Detect which cell encompasses the target text, then output its (x, y) center coordinate. 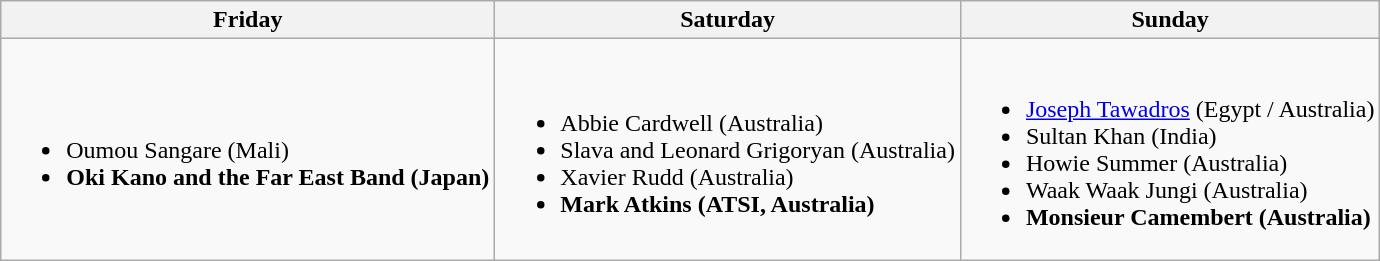
Saturday (728, 20)
Joseph Tawadros (Egypt / Australia)Sultan Khan (India)Howie Summer (Australia)Waak Waak Jungi (Australia)Monsieur Camembert (Australia) (1170, 150)
Sunday (1170, 20)
Oumou Sangare (Mali)Oki Kano and the Far East Band (Japan) (248, 150)
Friday (248, 20)
Abbie Cardwell (Australia)Slava and Leonard Grigoryan (Australia)Xavier Rudd (Australia)Mark Atkins (ATSI, Australia) (728, 150)
